Determine the (X, Y) coordinate at the center of the cell enclosing the given text.  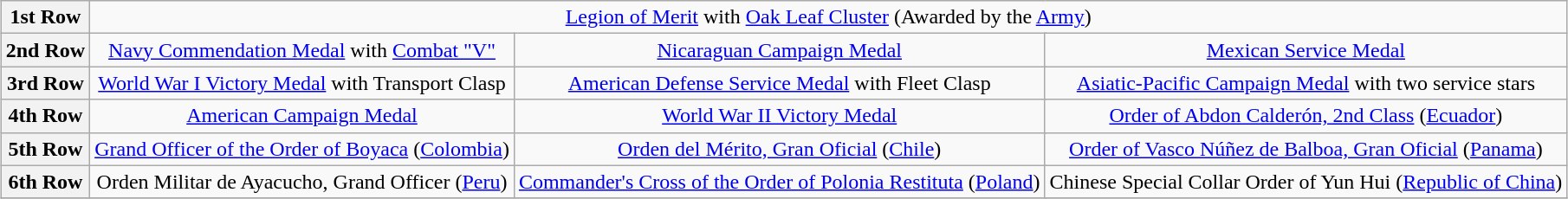
Commander's Cross of the Order of Polonia Restituta (Poland) (780, 182)
5th Row (45, 149)
Order of Abdon Calderón, 2nd Class (Ecuador) (1306, 116)
American Campaign Medal (302, 116)
American Defense Service Medal with Fleet Clasp (780, 83)
Order of Vasco Núñez de Balboa, Gran Oficial (Panama) (1306, 149)
4th Row (45, 116)
Legion of Merit with Oak Leaf Cluster (Awarded by the Army) (828, 17)
Mexican Service Medal (1306, 50)
6th Row (45, 182)
3rd Row (45, 83)
2nd Row (45, 50)
Chinese Special Collar Order of Yun Hui (Republic of China) (1306, 182)
Orden del Mérito, Gran Oficial (Chile) (780, 149)
Nicaraguan Campaign Medal (780, 50)
Navy Commendation Medal with Combat "V" (302, 50)
Asiatic-Pacific Campaign Medal with two service stars (1306, 83)
World War II Victory Medal (780, 116)
Orden Militar de Ayacucho, Grand Officer (Peru) (302, 182)
World War I Victory Medal with Transport Clasp (302, 83)
Grand Officer of the Order of Boyaca (Colombia) (302, 149)
1st Row (45, 17)
